Return (x, y) of the center of cell containing provided text 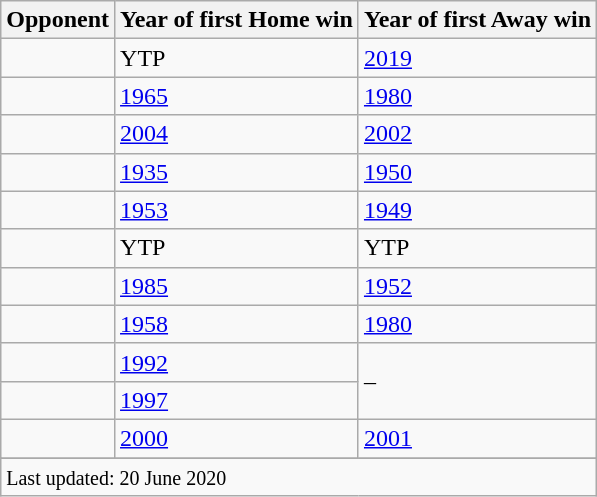
1952 (477, 286)
Year of first Away win (477, 20)
1997 (237, 400)
2001 (477, 438)
2004 (237, 134)
1965 (237, 96)
Last updated: 20 June 2020 (299, 477)
1949 (477, 210)
1935 (237, 172)
1992 (237, 362)
1950 (477, 172)
1958 (237, 324)
1985 (237, 286)
2002 (477, 134)
– (477, 381)
Opponent (58, 20)
2019 (477, 58)
1953 (237, 210)
2000 (237, 438)
Year of first Home win (237, 20)
